Detect which cell encompasses the target text, then output its (X, Y) center coordinate. 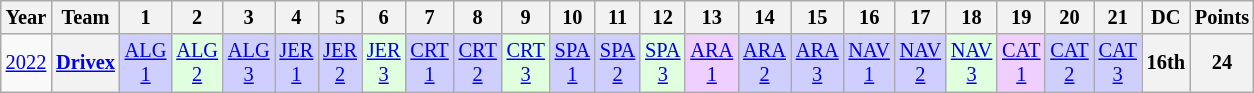
15 (818, 17)
16th (1166, 63)
18 (972, 17)
19 (1021, 17)
5 (340, 17)
3 (249, 17)
SPA3 (662, 63)
Drivex (86, 63)
10 (572, 17)
NAV3 (972, 63)
7 (429, 17)
NAV2 (920, 63)
Year (26, 17)
CRT3 (526, 63)
CAT3 (1118, 63)
6 (384, 17)
CAT1 (1021, 63)
SPA1 (572, 63)
9 (526, 17)
ALG2 (197, 63)
Team (86, 17)
13 (712, 17)
CAT2 (1069, 63)
JER3 (384, 63)
JER2 (340, 63)
11 (618, 17)
14 (764, 17)
ARA1 (712, 63)
ARA2 (764, 63)
CRT1 (429, 63)
SPA2 (618, 63)
NAV1 (870, 63)
2022 (26, 63)
Points (1222, 17)
21 (1118, 17)
JER1 (296, 63)
12 (662, 17)
4 (296, 17)
CRT2 (478, 63)
24 (1222, 63)
DC (1166, 17)
20 (1069, 17)
ARA3 (818, 63)
17 (920, 17)
1 (146, 17)
2 (197, 17)
ALG3 (249, 63)
ALG1 (146, 63)
8 (478, 17)
16 (870, 17)
